Determine the (x, y) coordinate at the center of the cell enclosing the given text.  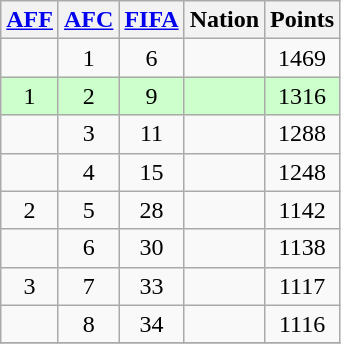
Nation (224, 20)
1116 (302, 324)
1117 (302, 286)
30 (152, 248)
AFC (88, 20)
AFF (30, 20)
33 (152, 286)
1142 (302, 210)
5 (88, 210)
28 (152, 210)
11 (152, 134)
1248 (302, 172)
1469 (302, 58)
15 (152, 172)
8 (88, 324)
4 (88, 172)
Points (302, 20)
1138 (302, 248)
FIFA (152, 20)
1288 (302, 134)
9 (152, 96)
7 (88, 286)
1316 (302, 96)
34 (152, 324)
